Locate the cell with the specified text and output its [X, Y] center coordinate. 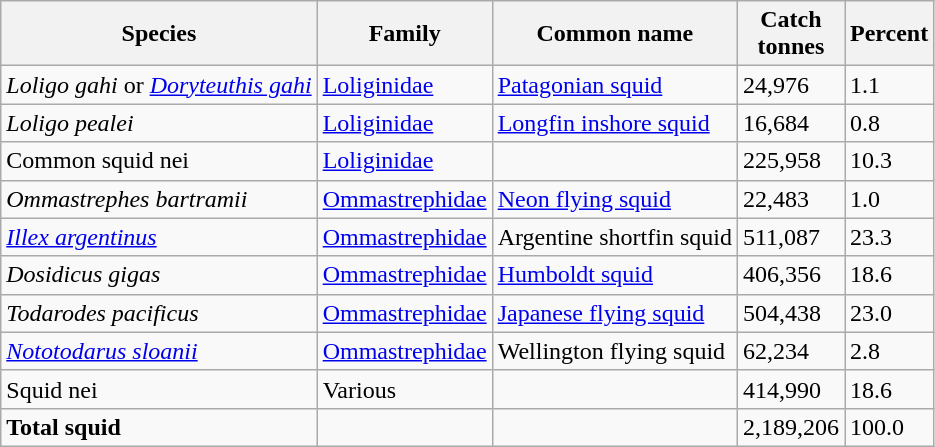
Todarodes pacificus [159, 313]
511,087 [790, 237]
Various [404, 389]
504,438 [790, 313]
Patagonian squid [614, 85]
Wellington flying squid [614, 351]
Common name [614, 34]
Illex argentinus [159, 237]
62,234 [790, 351]
Loligo pealei [159, 123]
Family [404, 34]
Catchtonnes [790, 34]
Percent [888, 34]
Squid nei [159, 389]
Nototodarus sloanii [159, 351]
24,976 [790, 85]
Ommastrephes bartramii [159, 199]
2.8 [888, 351]
225,958 [790, 161]
Total squid [159, 427]
1.0 [888, 199]
Loligo gahi or Doryteuthis gahi [159, 85]
Neon flying squid [614, 199]
1.1 [888, 85]
Longfin inshore squid [614, 123]
406,356 [790, 275]
Dosidicus gigas [159, 275]
2,189,206 [790, 427]
Humboldt squid [614, 275]
Japanese flying squid [614, 313]
10.3 [888, 161]
100.0 [888, 427]
23.0 [888, 313]
Argentine shortfin squid [614, 237]
0.8 [888, 123]
Species [159, 34]
22,483 [790, 199]
Common squid nei [159, 161]
16,684 [790, 123]
23.3 [888, 237]
414,990 [790, 389]
